Extract the [x, y] coordinate from the center of the cell holding the provided text.  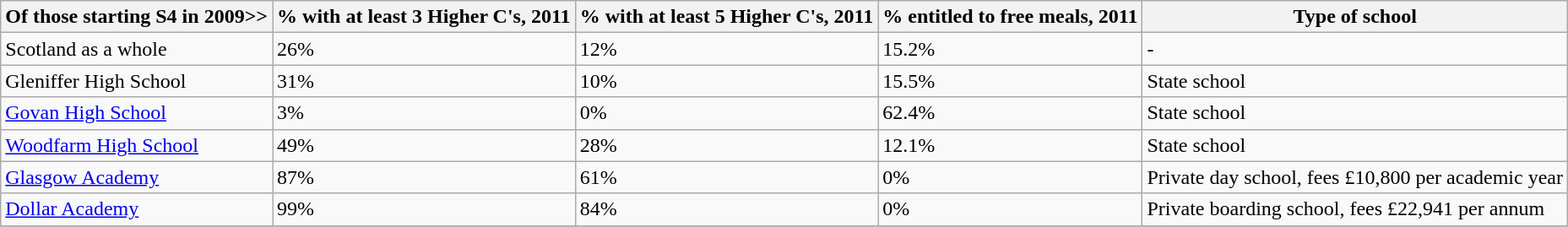
31% [424, 81]
- [1355, 49]
Woodfarm High School [137, 145]
84% [726, 209]
28% [726, 145]
12% [726, 49]
99% [424, 209]
15.5% [1010, 81]
Gleniffer High School [137, 81]
61% [726, 177]
Glasgow Academy [137, 177]
87% [424, 177]
3% [424, 113]
Type of school [1355, 17]
12.1% [1010, 145]
% entitled to free meals, 2011 [1010, 17]
15.2% [1010, 49]
10% [726, 81]
62.4% [1010, 113]
Private day school, fees £10,800 per academic year [1355, 177]
Of those starting S4 in 2009>> [137, 17]
Scotland as a whole [137, 49]
% with at least 5 Higher C's, 2011 [726, 17]
% with at least 3 Higher C's, 2011 [424, 17]
Private boarding school, fees £22,941 per annum [1355, 209]
49% [424, 145]
Govan High School [137, 113]
Dollar Academy [137, 209]
26% [424, 49]
